Capture the cell that displays the provided text and extract its (X, Y) central coordinate. 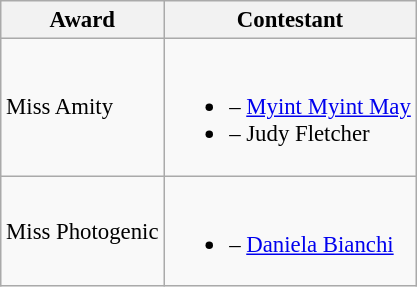
– Myint Myint May – Judy Fletcher (290, 108)
Miss Amity (82, 108)
Award (82, 20)
Contestant (290, 20)
Miss Photogenic (82, 231)
– Daniela Bianchi (290, 231)
